For the text-containing cell, return its midpoint in (X, Y) coordinate format. 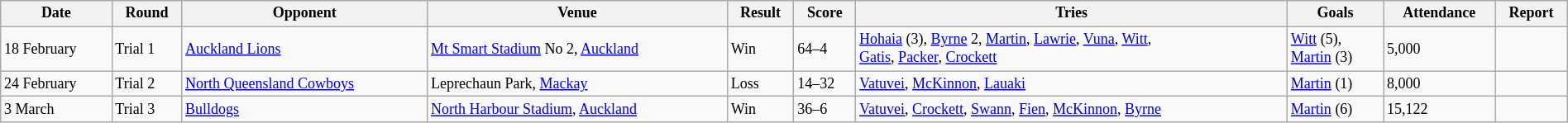
Tries (1072, 13)
Trial 3 (147, 109)
36–6 (825, 109)
Attendance (1439, 13)
North Harbour Stadium, Auckland (577, 109)
Trial 2 (147, 84)
Witt (5), Martin (3) (1336, 49)
Auckland Lions (304, 49)
Score (825, 13)
Result (761, 13)
Date (56, 13)
Martin (1) (1336, 84)
Bulldogs (304, 109)
Martin (6) (1336, 109)
18 February (56, 49)
64–4 (825, 49)
Opponent (304, 13)
Venue (577, 13)
Vatuvei, Crockett, Swann, Fien, McKinnon, Byrne (1072, 109)
Loss (761, 84)
Mt Smart Stadium No 2, Auckland (577, 49)
8,000 (1439, 84)
Vatuvei, McKinnon, Lauaki (1072, 84)
North Queensland Cowboys (304, 84)
15,122 (1439, 109)
24 February (56, 84)
Hohaia (3), Byrne 2, Martin, Lawrie, Vuna, Witt, Gatis, Packer, Crockett (1072, 49)
Leprechaun Park, Mackay (577, 84)
14–32 (825, 84)
Round (147, 13)
Trial 1 (147, 49)
5,000 (1439, 49)
Report (1532, 13)
3 March (56, 109)
Goals (1336, 13)
